Return the [x, y] coordinate for the center point of the cell that contains the specified text.  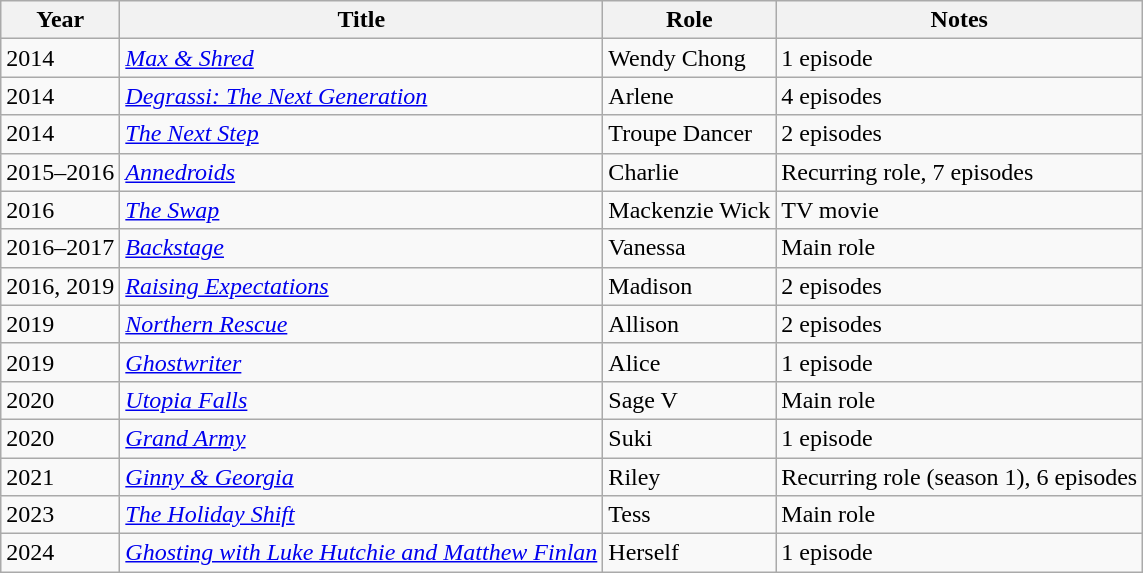
Max & Shred [362, 58]
2021 [60, 477]
2015–2016 [60, 172]
Raising Expectations [362, 286]
Notes [960, 20]
Vanessa [690, 248]
Alice [690, 362]
Allison [690, 324]
Degrassi: The Next Generation [362, 96]
2024 [60, 553]
2023 [60, 515]
Mackenzie Wick [690, 210]
Ghosting with Luke Hutchie and Matthew Finlan [362, 553]
4 episodes [960, 96]
Herself [690, 553]
The Next Step [362, 134]
Year [60, 20]
Riley [690, 477]
2016 [60, 210]
Madison [690, 286]
Wendy Chong [690, 58]
Utopia Falls [362, 400]
Ginny & Georgia [362, 477]
Grand Army [362, 438]
Recurring role, 7 episodes [960, 172]
2016, 2019 [60, 286]
The Holiday Shift [362, 515]
Recurring role (season 1), 6 episodes [960, 477]
Role [690, 20]
Suki [690, 438]
Charlie [690, 172]
Tess [690, 515]
Title [362, 20]
Annedroids [362, 172]
Sage V [690, 400]
TV movie [960, 210]
2016–2017 [60, 248]
Ghostwriter [362, 362]
Troupe Dancer [690, 134]
Northern Rescue [362, 324]
Arlene [690, 96]
Backstage [362, 248]
The Swap [362, 210]
